Capture the cell that displays the provided text and extract its (X, Y) central coordinate. 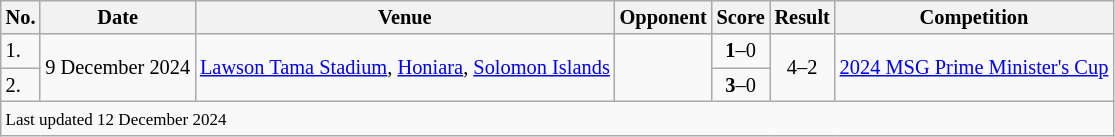
Venue (405, 17)
1. (21, 51)
2024 MSG Prime Minister's Cup (974, 68)
Last updated 12 December 2024 (557, 118)
Opponent (664, 17)
Date (118, 17)
Lawson Tama Stadium, Honiara, Solomon Islands (405, 68)
1–0 (741, 51)
4–2 (802, 68)
No. (21, 17)
2. (21, 85)
Competition (974, 17)
3–0 (741, 85)
Result (802, 17)
9 December 2024 (118, 68)
Score (741, 17)
